Pinpoint the cell where the given text exists, returning its (x, y) midpoint coordinate. 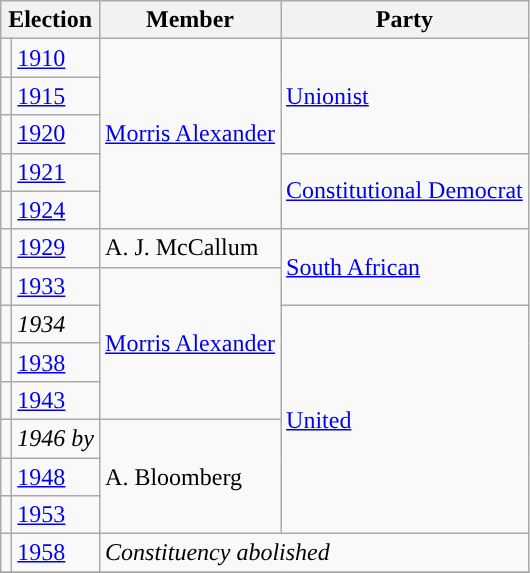
1924 (56, 210)
1921 (56, 172)
Constitutional Democrat (405, 191)
United (405, 419)
1920 (56, 134)
1958 (56, 553)
South African (405, 267)
1953 (56, 515)
1929 (56, 248)
Election (50, 20)
1934 (56, 324)
1933 (56, 286)
1946 by (56, 438)
Member (190, 20)
1938 (56, 362)
A. J. McCallum (190, 248)
Party (405, 20)
1915 (56, 96)
1943 (56, 400)
1910 (56, 58)
Unionist (405, 96)
1948 (56, 477)
A. Bloomberg (190, 476)
Constituency abolished (314, 553)
